Determine the (X, Y) coordinate at the center of the cell enclosing the given text.  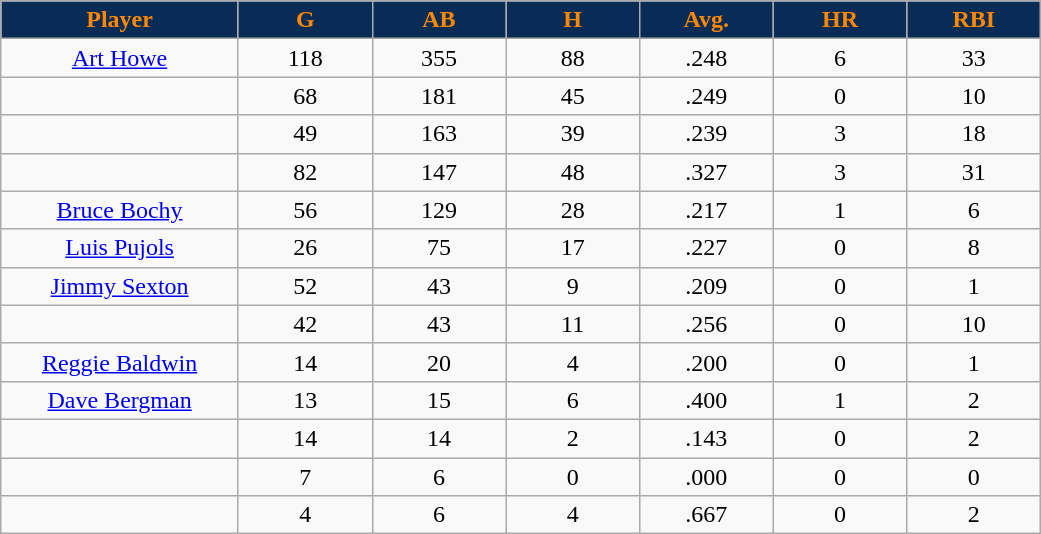
11 (573, 324)
RBI (974, 20)
56 (305, 210)
75 (439, 248)
18 (974, 134)
33 (974, 58)
13 (305, 400)
G (305, 20)
.000 (706, 477)
Dave Bergman (120, 400)
147 (439, 172)
AB (439, 20)
Art Howe (120, 58)
88 (573, 58)
26 (305, 248)
.227 (706, 248)
39 (573, 134)
7 (305, 477)
163 (439, 134)
52 (305, 286)
Player (120, 20)
17 (573, 248)
8 (974, 248)
.327 (706, 172)
355 (439, 58)
.400 (706, 400)
48 (573, 172)
129 (439, 210)
49 (305, 134)
45 (573, 96)
15 (439, 400)
118 (305, 58)
H (573, 20)
Bruce Bochy (120, 210)
.249 (706, 96)
28 (573, 210)
68 (305, 96)
.209 (706, 286)
.248 (706, 58)
82 (305, 172)
Luis Pujols (120, 248)
Jimmy Sexton (120, 286)
.256 (706, 324)
Reggie Baldwin (120, 362)
HR (840, 20)
20 (439, 362)
9 (573, 286)
.143 (706, 438)
.667 (706, 515)
.239 (706, 134)
.200 (706, 362)
Avg. (706, 20)
.217 (706, 210)
181 (439, 96)
42 (305, 324)
31 (974, 172)
